Output the (X, Y) coordinate of the center of the cell containing the given text.  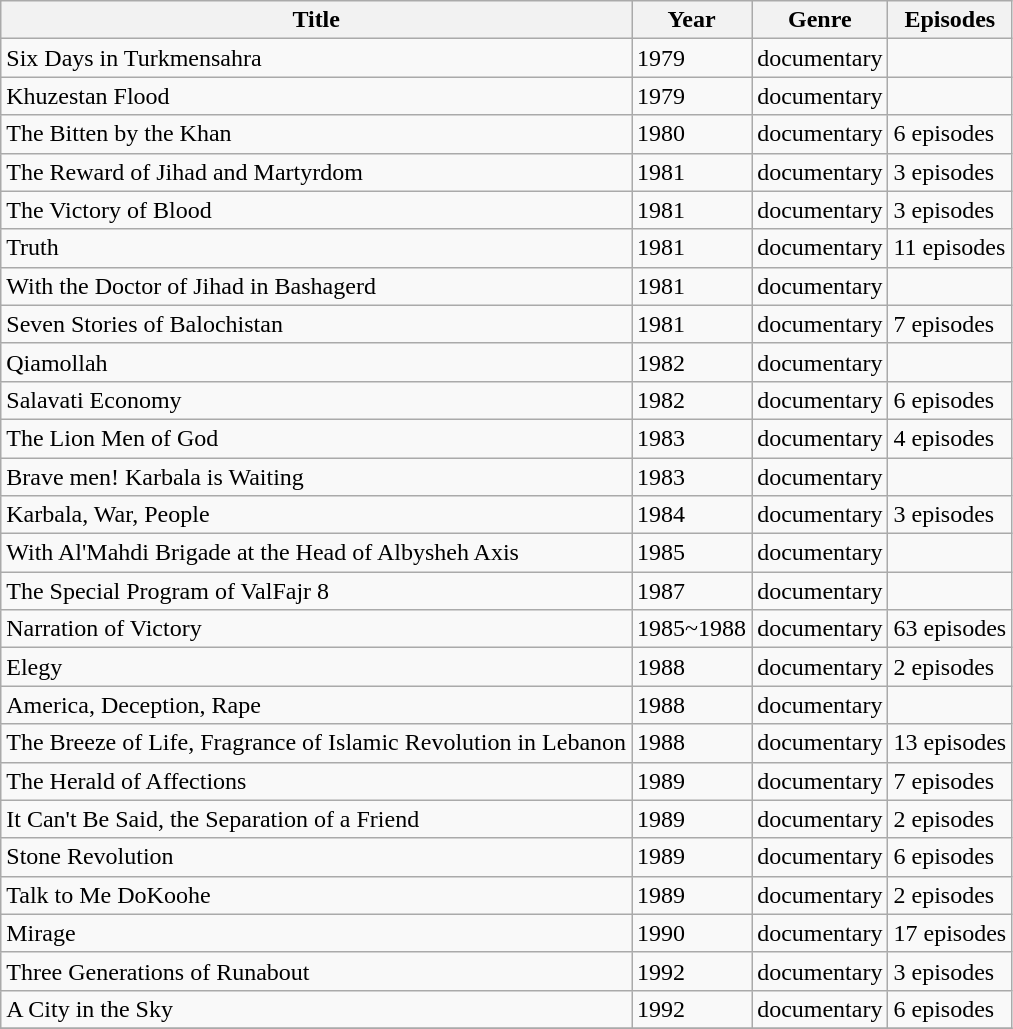
With the Doctor of Jihad in Bashagerd (316, 286)
It Can't Be Said, the Separation of a Friend (316, 819)
Karbala, War, People (316, 515)
17 episodes (950, 933)
1985 (692, 553)
The Lion Men of God (316, 438)
1987 (692, 591)
Title (316, 20)
The Bitten by the Khan (316, 134)
Three Generations of Runabout (316, 971)
A City in the Sky (316, 1009)
Year (692, 20)
11 episodes (950, 248)
Salavati Economy (316, 400)
Stone Revolution (316, 857)
America, Deception, Rape (316, 705)
4 episodes (950, 438)
1980 (692, 134)
1984 (692, 515)
The Reward of Jihad and Martyrdom (316, 172)
13 episodes (950, 743)
The Herald of Affections (316, 781)
Talk to Me DoKoohe (316, 895)
Mirage (316, 933)
Six Days in Turkmensahra (316, 58)
Genre (820, 20)
Brave men! Karbala is Waiting (316, 477)
Elegy (316, 667)
The Breeze of Life, Fragrance of Islamic Revolution in Lebanon (316, 743)
Truth (316, 248)
Seven Stories of Balochistan (316, 324)
Narration of Victory (316, 629)
Khuzestan Flood (316, 96)
1985~1988 (692, 629)
Qiamollah (316, 362)
The Special Program of ValFajr 8 (316, 591)
Episodes (950, 20)
63 episodes (950, 629)
The Victory of Blood (316, 210)
1990 (692, 933)
With Al'Mahdi Brigade at the Head of Albysheh Axis (316, 553)
